Capture the cell that displays the provided text and extract its (x, y) central coordinate. 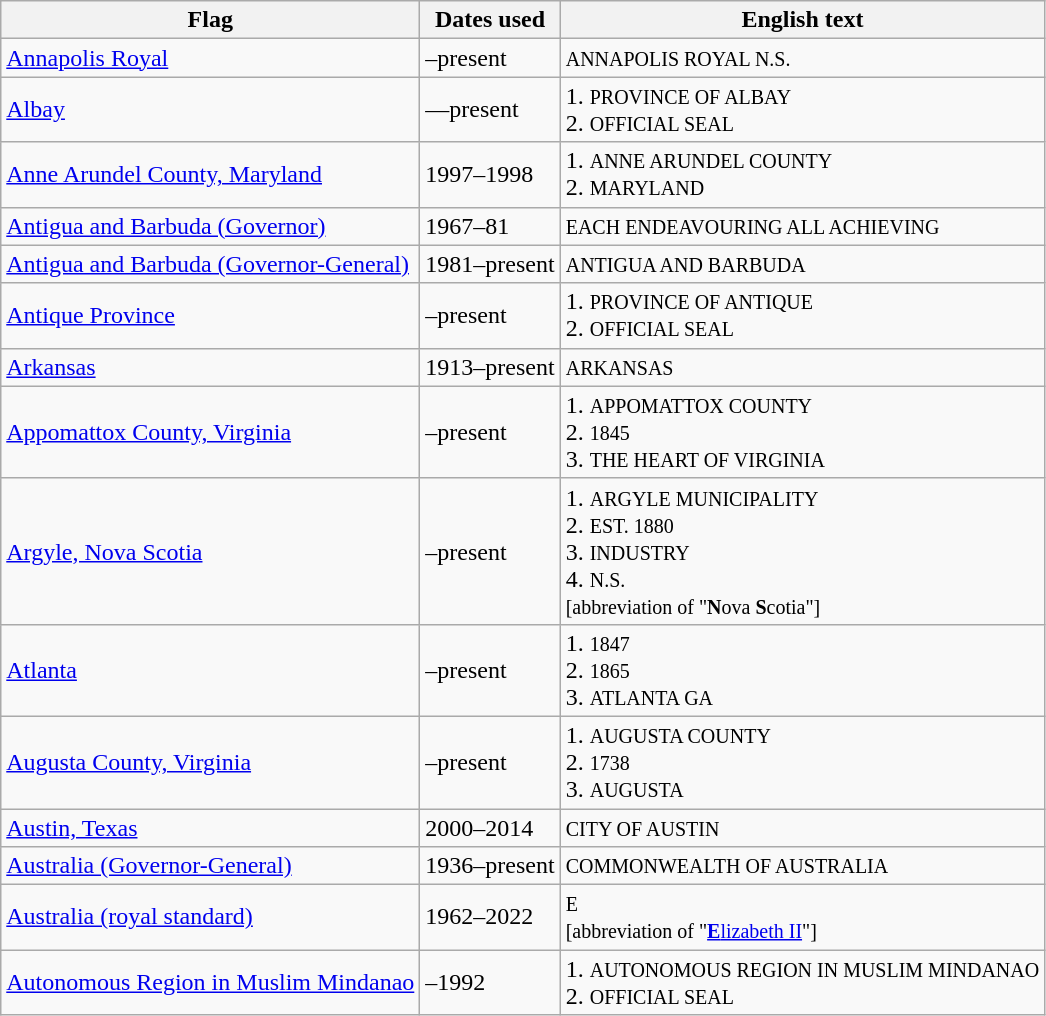
1. AUTONOMOUS REGION IN MUSLIM MINDANAO2. OFFICIAL SEAL (802, 982)
Dates used (490, 20)
Anne Arundel County, Maryland (210, 174)
Autonomous Region in Muslim Mindanao (210, 982)
Atlanta (210, 670)
–1992 (490, 982)
Antique Province (210, 316)
Australia (Governor-General) (210, 866)
1936–present (490, 866)
1. PROVINCE OF ANTIQUE2. OFFICIAL SEAL (802, 316)
Appomattox County, Virginia (210, 432)
ANTIGUA AND BARBUDA (802, 264)
1967–81 (490, 226)
1981–present (490, 264)
1. PROVINCE OF ALBAY 2. OFFICIAL SEAL (802, 110)
E[abbreviation of "Elizabeth II"] (802, 918)
EACH ENDEAVOURING ALL ACHIEVING (802, 226)
1913–present (490, 367)
Flag (210, 20)
1. AUGUSTA COUNTY2. 17383. AUGUSTA (802, 762)
ANNAPOLIS ROYAL N.S. (802, 58)
Antigua and Barbuda (Governor-General) (210, 264)
ARKANSAS (802, 367)
Argyle, Nova Scotia (210, 551)
—present (490, 110)
1. 18472. 18653. ATLANTA GA (802, 670)
Arkansas (210, 367)
Augusta County, Virginia (210, 762)
1. APPOMATTOX COUNTY2. 18453. THE HEART OF VIRGINIA (802, 432)
2000–2014 (490, 827)
1962–2022 (490, 918)
Australia (royal standard) (210, 918)
CITY OF AUSTIN (802, 827)
COMMONWEALTH OF AUSTRALIA (802, 866)
Austin, Texas (210, 827)
1. ANNE ARUNDEL COUNTY2. MARYLAND (802, 174)
Antigua and Barbuda (Governor) (210, 226)
Albay (210, 110)
1997–1998 (490, 174)
1. ARGYLE MUNICIPALITY2. EST. 18803. INDUSTRY4. N.S.[abbreviation of "Nova Scotia"] (802, 551)
English text (802, 20)
Annapolis Royal (210, 58)
